Identify which cell holds the provided text, then report its (X, Y) central coordinate. 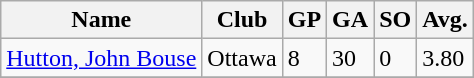
GA (350, 20)
0 (396, 58)
SO (396, 20)
3.80 (446, 58)
Hutton, John Bouse (102, 58)
Name (102, 20)
GP (304, 20)
Club (242, 20)
Ottawa (242, 58)
8 (304, 58)
30 (350, 58)
Avg. (446, 20)
